Return the [X, Y] coordinate for the center point of the cell that contains the specified text.  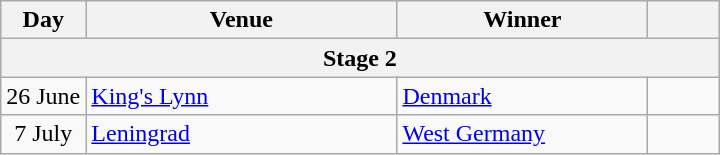
7 July [44, 134]
West Germany [522, 134]
Denmark [522, 96]
26 June [44, 96]
Venue [242, 20]
Leningrad [242, 134]
Stage 2 [360, 58]
Day [44, 20]
Winner [522, 20]
King's Lynn [242, 96]
